Capture the cell that displays the provided text and extract its (x, y) central coordinate. 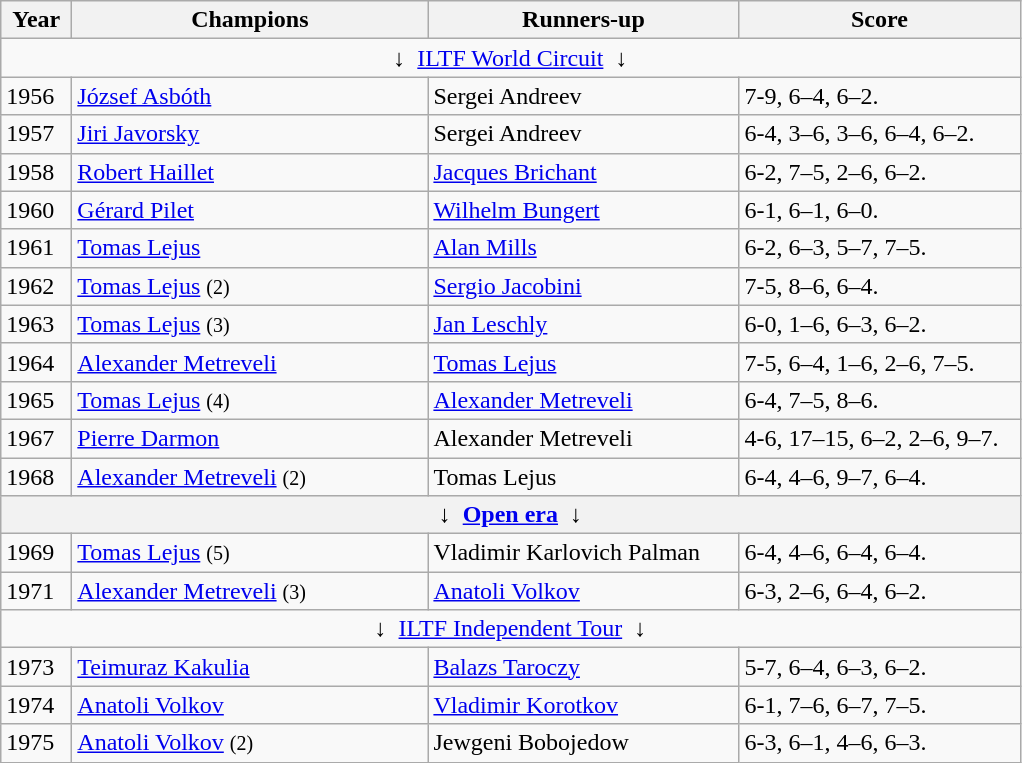
1967 (36, 438)
6-2, 7–5, 2–6, 6–2. (880, 172)
6-3, 6–1, 4–6, 6–3. (880, 743)
5-7, 6–4, 6–3, 6–2. (880, 667)
Pierre Darmon (250, 438)
↓ ILTF World Circuit ↓ (510, 58)
Anatoli Volkov (2) (250, 743)
4-6, 17–15, 6–2, 2–6, 9–7. (880, 438)
Gérard Pilet (250, 210)
1973 (36, 667)
Alexander Metreveli (3) (250, 591)
1964 (36, 362)
József Asbóth (250, 96)
Tomas Lejus (3) (250, 324)
1975 (36, 743)
1968 (36, 477)
6-3, 2–6, 6–4, 6–2. (880, 591)
Tomas Lejus (4) (250, 400)
1960 (36, 210)
↓ Open era ↓ (510, 515)
6-4, 3–6, 3–6, 6–4, 6–2. (880, 134)
Jewgeni Bobojedow (584, 743)
Wilhelm Bungert (584, 210)
7-5, 6–4, 1–6, 2–6, 7–5. (880, 362)
1965 (36, 400)
Year (36, 20)
↓ ILTF Independent Tour ↓ (510, 629)
Runners-up (584, 20)
Robert Haillet (250, 172)
7-5, 8–6, 6–4. (880, 286)
1958 (36, 172)
Alan Mills (584, 248)
1963 (36, 324)
1962 (36, 286)
Teimuraz Kakulia (250, 667)
1956 (36, 96)
Champions (250, 20)
Vladimir Korotkov (584, 705)
Jacques Brichant (584, 172)
Alexander Metreveli (2) (250, 477)
Score (880, 20)
6-0, 1–6, 6–3, 6–2. (880, 324)
Sergio Jacobini (584, 286)
1974 (36, 705)
6-2, 6–3, 5–7, 7–5. (880, 248)
Tomas Lejus (5) (250, 553)
Jiri Javorsky (250, 134)
Tomas Lejus (2) (250, 286)
6-1, 6–1, 6–0. (880, 210)
7-9, 6–4, 6–2. (880, 96)
6-4, 4–6, 6–4, 6–4. (880, 553)
1969 (36, 553)
1957 (36, 134)
Vladimir Karlovich Palman (584, 553)
1971 (36, 591)
6-1, 7–6, 6–7, 7–5. (880, 705)
6-4, 7–5, 8–6. (880, 400)
6-4, 4–6, 9–7, 6–4. (880, 477)
Jan Leschly (584, 324)
1961 (36, 248)
Balazs Taroczy (584, 667)
